Pinpoint the cell where the given text exists, returning its (x, y) midpoint coordinate. 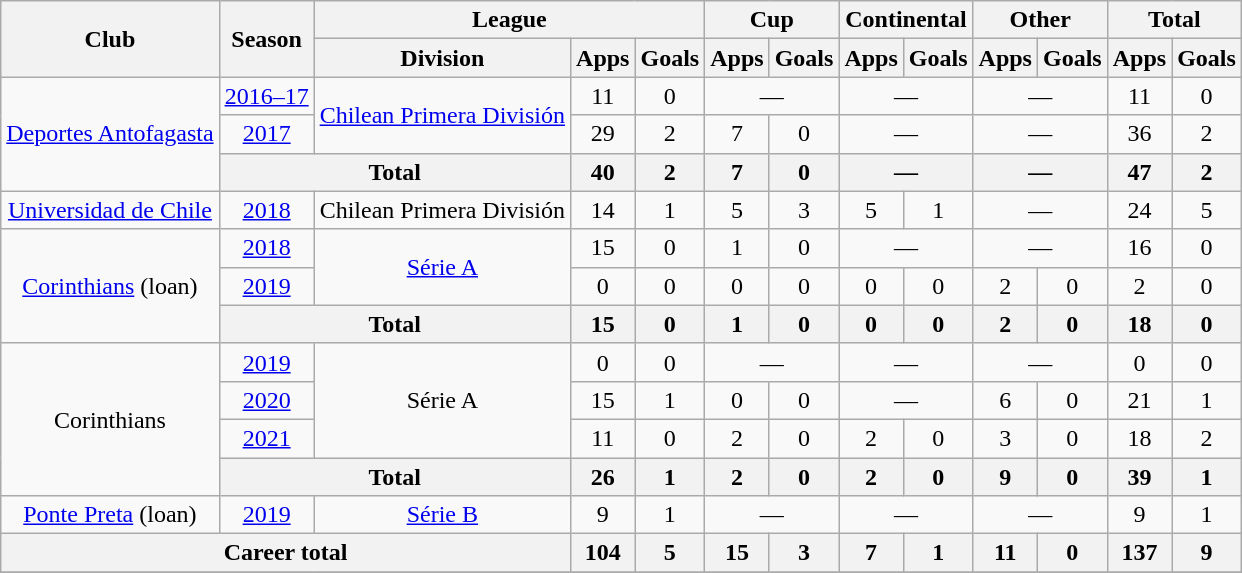
104 (603, 553)
39 (1139, 477)
21 (1139, 400)
26 (603, 477)
Corinthians (110, 419)
Cup (772, 20)
Série B (442, 515)
Universidad de Chile (110, 210)
24 (1139, 210)
Division (442, 58)
Deportes Antofagasta (110, 134)
Career total (286, 553)
6 (1005, 400)
36 (1139, 134)
2020 (266, 400)
16 (1139, 248)
Continental (906, 20)
Ponte Preta (loan) (110, 515)
Other (1040, 20)
137 (1139, 553)
Corinthians (loan) (110, 286)
Season (266, 39)
14 (603, 210)
2017 (266, 134)
40 (603, 172)
League (510, 20)
29 (603, 134)
2016–17 (266, 96)
47 (1139, 172)
2021 (266, 438)
Club (110, 39)
